Find where the given text appears and provide that cell's center as (x, y) coordinate. 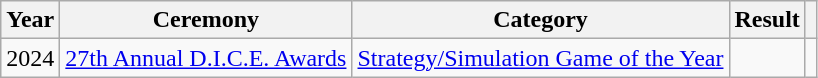
Year (30, 20)
Result (767, 20)
Category (540, 20)
Strategy/Simulation Game of the Year (540, 58)
Ceremony (206, 20)
2024 (30, 58)
27th Annual D.I.C.E. Awards (206, 58)
